Return the [X, Y] coordinate for the center point of the cell that contains the specified text.  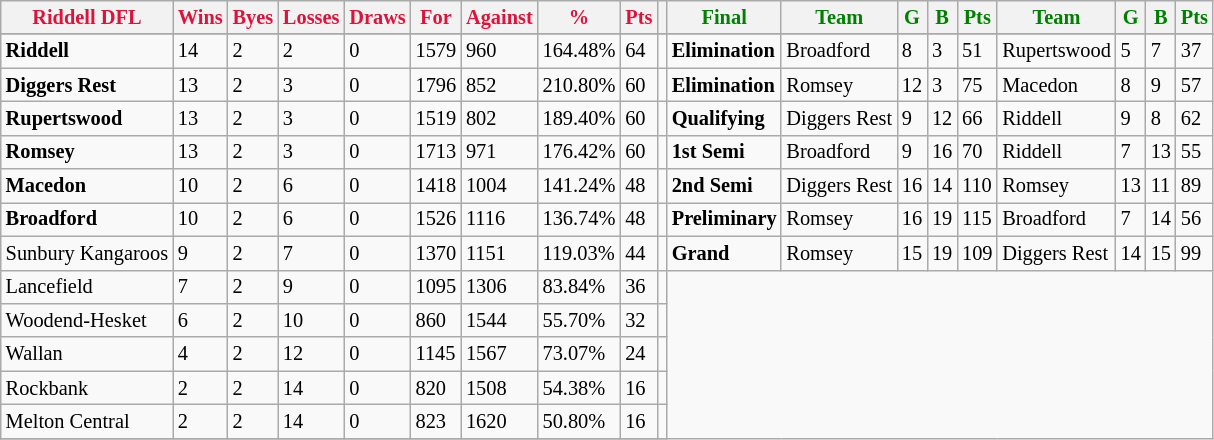
1151 [500, 253]
Riddell DFL [87, 17]
109 [977, 253]
820 [436, 388]
1508 [500, 388]
For [436, 17]
1526 [436, 219]
Woodend-Hesket [87, 320]
860 [436, 320]
70 [977, 152]
1145 [436, 354]
2nd Semi [724, 186]
Wins [200, 17]
1713 [436, 152]
75 [977, 85]
176.42% [580, 152]
960 [500, 51]
164.48% [580, 51]
4 [200, 354]
57 [1194, 85]
Grand [724, 253]
1st Semi [724, 152]
189.40% [580, 118]
1095 [436, 287]
823 [436, 421]
64 [638, 51]
115 [977, 219]
44 [638, 253]
210.80% [580, 85]
Rockbank [87, 388]
119.03% [580, 253]
802 [500, 118]
66 [977, 118]
971 [500, 152]
37 [1194, 51]
51 [977, 51]
Qualifying [724, 118]
1519 [436, 118]
Sunbury Kangaroos [87, 253]
Melton Central [87, 421]
110 [977, 186]
1544 [500, 320]
Preliminary [724, 219]
1370 [436, 253]
1620 [500, 421]
73.07% [580, 354]
11 [1161, 186]
1567 [500, 354]
% [580, 17]
54.38% [580, 388]
1418 [436, 186]
83.84% [580, 287]
24 [638, 354]
55.70% [580, 320]
1306 [500, 287]
Byes [253, 17]
1116 [500, 219]
Wallan [87, 354]
56 [1194, 219]
136.74% [580, 219]
62 [1194, 118]
89 [1194, 186]
Losses [311, 17]
1004 [500, 186]
Against [500, 17]
99 [1194, 253]
Draws [377, 17]
1796 [436, 85]
1579 [436, 51]
852 [500, 85]
Final [724, 17]
32 [638, 320]
Lancefield [87, 287]
141.24% [580, 186]
5 [1131, 51]
36 [638, 287]
50.80% [580, 421]
55 [1194, 152]
